Pinpoint the cell where the given text exists, returning its (X, Y) midpoint coordinate. 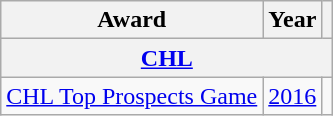
CHL Top Prospects Game (132, 96)
Award (132, 20)
2016 (292, 96)
Year (292, 20)
CHL (167, 58)
